Return the (X, Y) coordinate for the center point of the cell that contains the specified text.  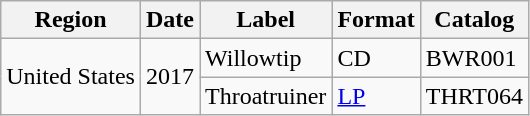
Catalog (474, 20)
United States (71, 77)
THRT064 (474, 96)
BWR001 (474, 58)
CD (376, 58)
2017 (170, 77)
Willowtip (266, 58)
Throatruiner (266, 96)
Region (71, 20)
Format (376, 20)
Label (266, 20)
LP (376, 96)
Date (170, 20)
